Locate the cell with the specified text and output its (X, Y) center coordinate. 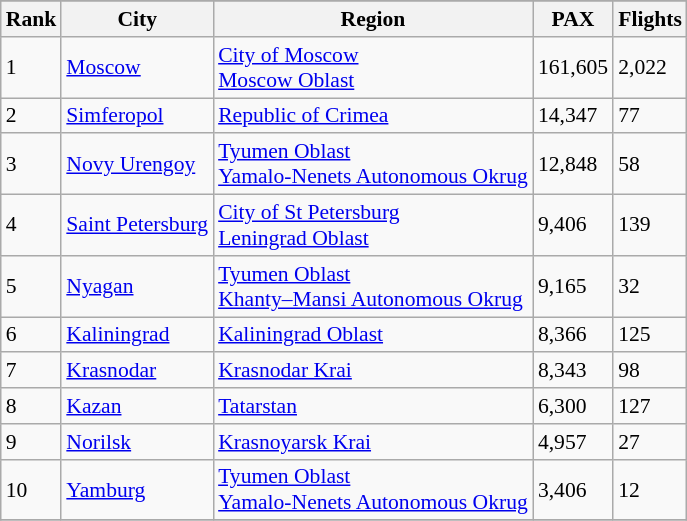
12,848 (573, 164)
14,347 (573, 116)
58 (650, 164)
139 (650, 226)
3,406 (573, 490)
9,406 (573, 226)
Krasnoyarsk Krai (373, 442)
9 (32, 442)
City of MoscowMoscow Oblast (373, 68)
6 (32, 335)
32 (650, 286)
Saint Petersburg (137, 226)
10 (32, 490)
Yamburg (137, 490)
1 (32, 68)
6,300 (573, 406)
125 (650, 335)
Region (373, 19)
3 (32, 164)
5 (32, 286)
7 (32, 371)
Novy Urengoy (137, 164)
8,366 (573, 335)
Kazan (137, 406)
Krasnodar (137, 371)
98 (650, 371)
Simferopol (137, 116)
Rank (32, 19)
4,957 (573, 442)
Kaliningrad (137, 335)
City of St PetersburgLeningrad Oblast (373, 226)
Kaliningrad Oblast (373, 335)
Norilsk (137, 442)
77 (650, 116)
Moscow (137, 68)
27 (650, 442)
Tatarstan (373, 406)
12 (650, 490)
Republic of Crimea (373, 116)
2 (32, 116)
127 (650, 406)
Krasnodar Krai (373, 371)
4 (32, 226)
PAX (573, 19)
Nyagan (137, 286)
Tyumen OblastKhanty–Mansi Autonomous Okrug (373, 286)
City (137, 19)
9,165 (573, 286)
8,343 (573, 371)
8 (32, 406)
2,022 (650, 68)
Flights (650, 19)
161,605 (573, 68)
